Determine the (X, Y) coordinate at the center of the cell enclosing the given text.  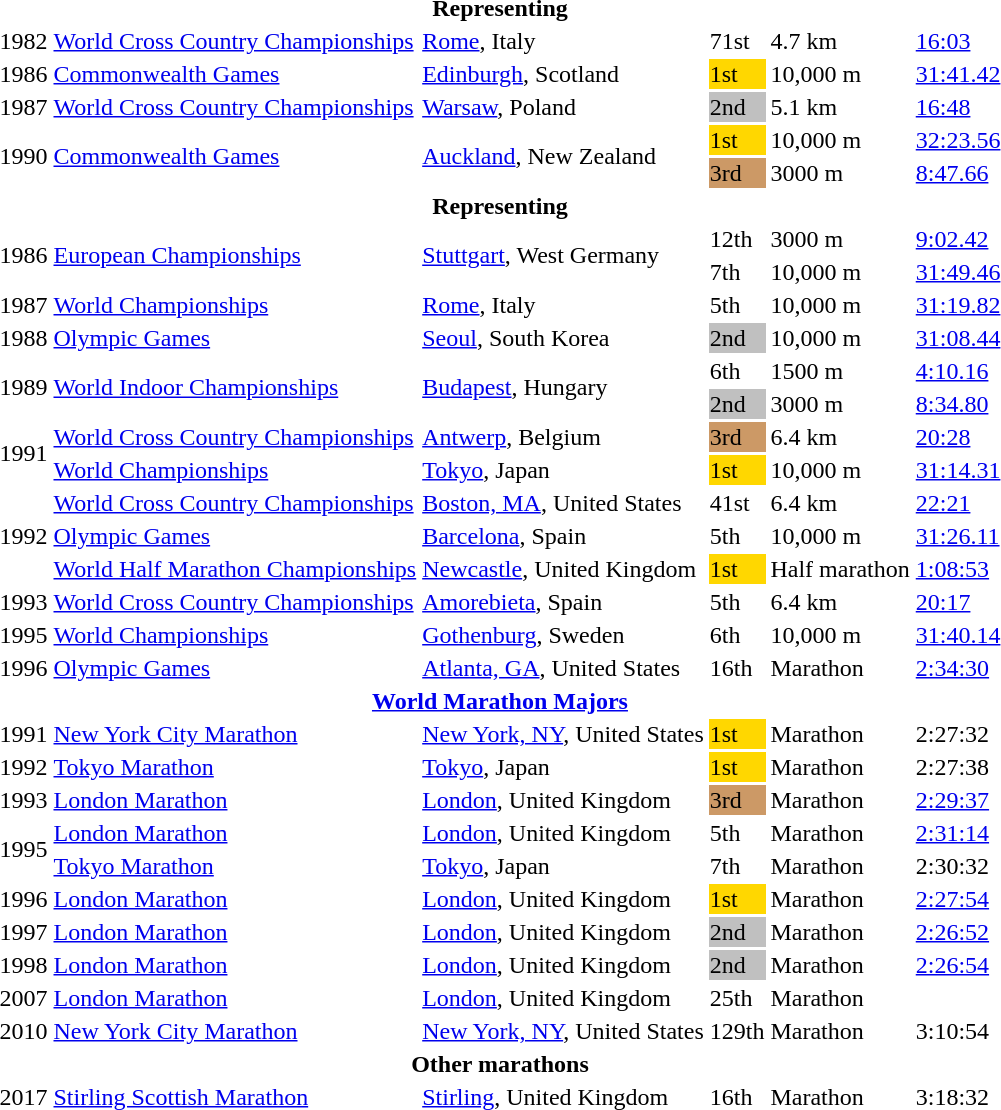
Barcelona, Spain (564, 536)
Edinburgh, Scotland (564, 74)
Gothenburg, Sweden (564, 635)
Boston, MA, United States (564, 503)
Seoul, South Korea (564, 338)
Budapest, Hungary (564, 388)
Antwerp, Belgium (564, 437)
Stuttgart, West Germany (564, 256)
World Half Marathon Championships (235, 569)
5.1 km (840, 107)
129th (737, 1031)
1500 m (840, 371)
25th (737, 998)
Newcastle, United Kingdom (564, 569)
European Championships (235, 256)
Atlanta, GA, United States (564, 668)
16th (737, 668)
Amorebieta, Spain (564, 602)
71st (737, 41)
Half marathon (840, 569)
World Indoor Championships (235, 388)
12th (737, 239)
41st (737, 503)
4.7 km (840, 41)
Warsaw, Poland (564, 107)
Auckland, New Zealand (564, 156)
